Locate the cell with the specified text and output its [X, Y] center coordinate. 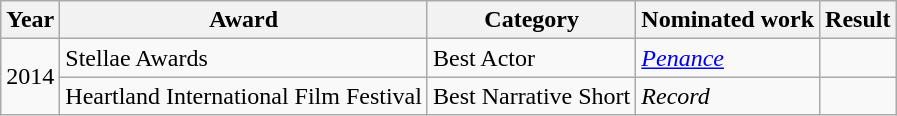
Result [858, 20]
Award [244, 20]
Stellae Awards [244, 58]
2014 [30, 77]
Year [30, 20]
Best Narrative Short [531, 96]
Penance [728, 58]
Heartland International Film Festival [244, 96]
Record [728, 96]
Best Actor [531, 58]
Category [531, 20]
Nominated work [728, 20]
